Locate the cell with the specified text and output its [x, y] center coordinate. 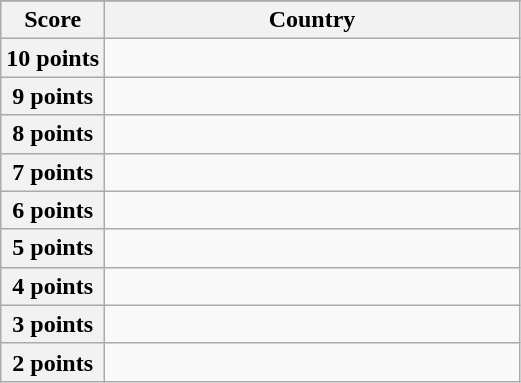
4 points [53, 286]
5 points [53, 248]
7 points [53, 172]
9 points [53, 96]
3 points [53, 324]
8 points [53, 134]
6 points [53, 210]
Score [53, 20]
Country [312, 20]
2 points [53, 362]
10 points [53, 58]
